Locate the cell with the specified text and output its [X, Y] center coordinate. 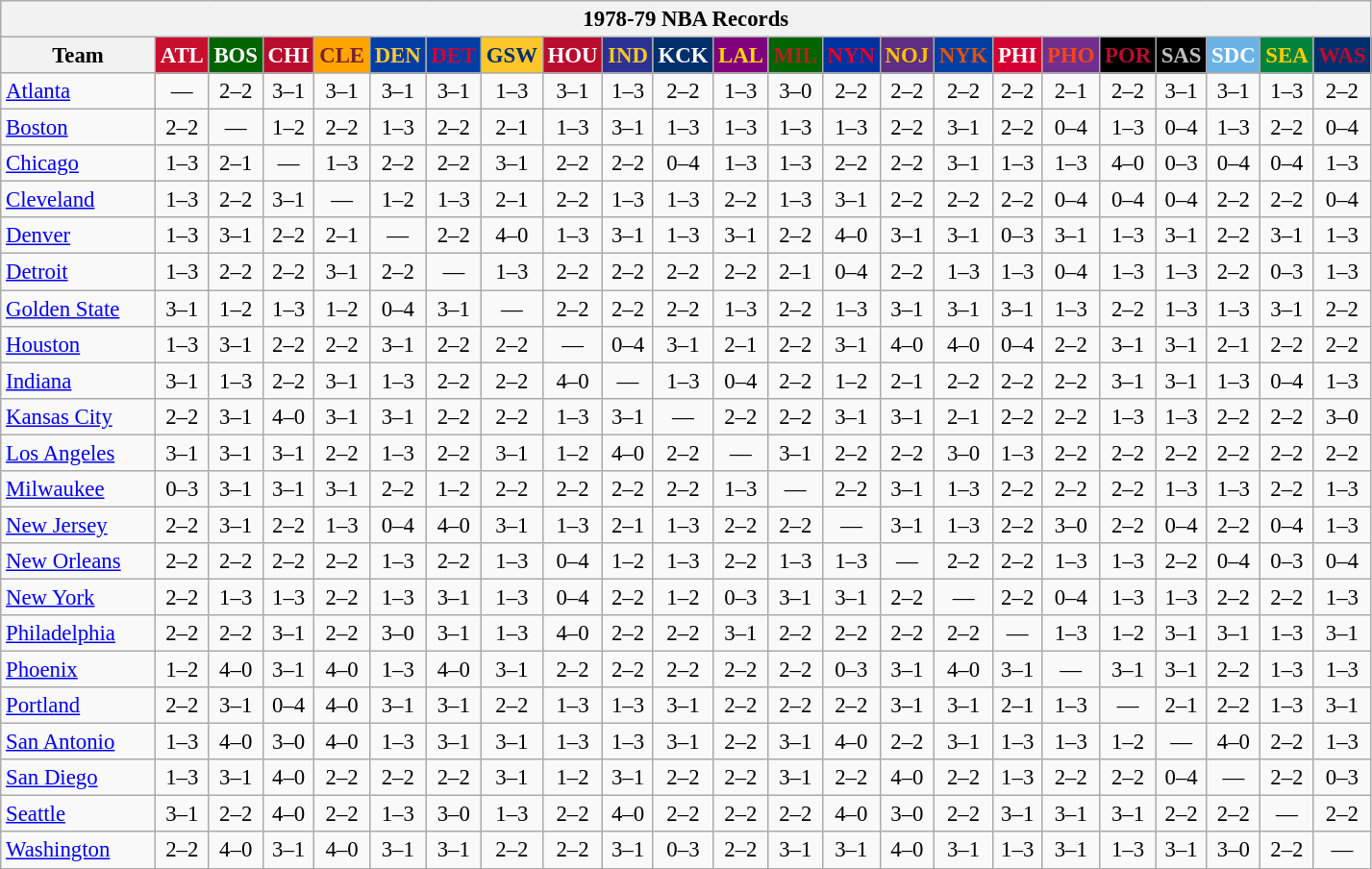
NYK [963, 56]
Cleveland [79, 200]
Phoenix [79, 670]
Philadelphia [79, 633]
Los Angeles [79, 453]
CLE [342, 56]
CHI [288, 56]
NOJ [907, 56]
HOU [573, 56]
KCK [683, 56]
Washington [79, 851]
Detroit [79, 272]
WAS [1342, 56]
Milwaukee [79, 489]
LAL [740, 56]
San Diego [79, 778]
New Jersey [79, 525]
Team [79, 56]
NYN [851, 56]
Houston [79, 344]
Indiana [79, 381]
IND [628, 56]
Golden State [79, 309]
Seattle [79, 814]
Boston [79, 128]
PHO [1071, 56]
New York [79, 597]
Kansas City [79, 416]
1978-79 NBA Records [686, 19]
SEA [1286, 56]
Portland [79, 706]
PHI [1017, 56]
SAS [1181, 56]
POR [1129, 56]
Chicago [79, 163]
DET [454, 56]
Denver [79, 236]
DEN [398, 56]
San Antonio [79, 742]
SDC [1234, 56]
Atlanta [79, 91]
MIL [795, 56]
ATL [182, 56]
BOS [236, 56]
GSW [512, 56]
New Orleans [79, 561]
